Extract the (x, y) coordinate from the center of the cell holding the provided text.  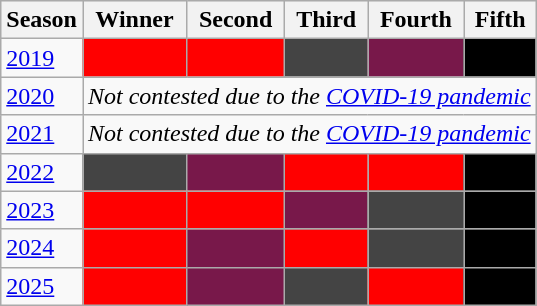
2024 (42, 248)
Third (326, 20)
2025 (42, 286)
Winner (134, 20)
2022 (42, 172)
2020 (42, 96)
2021 (42, 134)
2019 (42, 58)
Fourth (416, 20)
Season (42, 20)
2023 (42, 210)
Fifth (500, 20)
Second (235, 20)
